Return (x, y) of the center of cell containing provided text 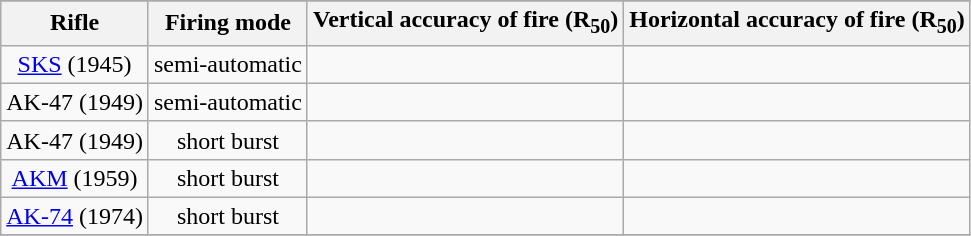
AKM (1959) (75, 178)
SKS (1945) (75, 64)
AK-74 (1974) (75, 216)
Firing mode (228, 23)
Vertical accuracy of fire (R50) (465, 23)
Rifle (75, 23)
Horizontal accuracy of fire (R50) (797, 23)
